Extract the [X, Y] coordinate from the center of the cell holding the provided text.  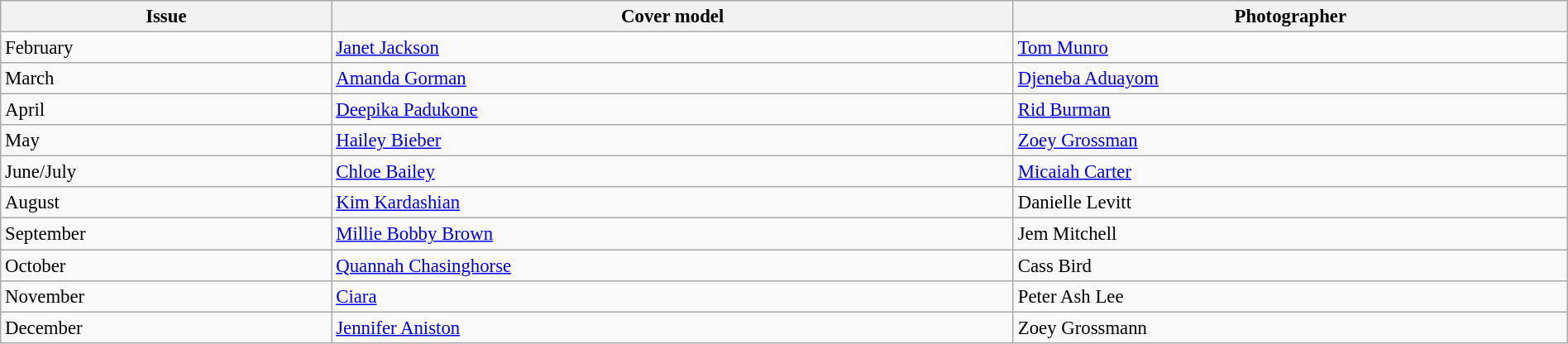
Jennifer Aniston [673, 327]
Djeneba Aduayom [1290, 79]
Micaiah Carter [1290, 172]
Kim Kardashian [673, 203]
Zoey Grossman [1290, 141]
Ciara [673, 296]
May [166, 141]
February [166, 48]
Tom Munro [1290, 48]
October [166, 265]
Deepika Padukone [673, 110]
Cover model [673, 17]
November [166, 296]
Amanda Gorman [673, 79]
Photographer [1290, 17]
March [166, 79]
Danielle Levitt [1290, 203]
Rid Burman [1290, 110]
Cass Bird [1290, 265]
Chloe Bailey [673, 172]
Janet Jackson [673, 48]
August [166, 203]
December [166, 327]
April [166, 110]
Jem Mitchell [1290, 234]
Peter Ash Lee [1290, 296]
Issue [166, 17]
Quannah Chasinghorse [673, 265]
Zoey Grossmann [1290, 327]
September [166, 234]
Millie Bobby Brown [673, 234]
Hailey Bieber [673, 141]
June/July [166, 172]
